Search for the cell housing the specified text and yield its (X, Y) center coordinate. 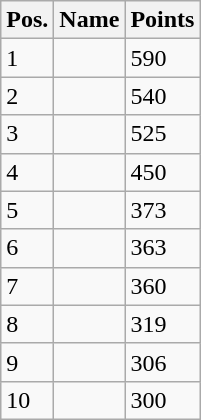
Name (90, 20)
590 (162, 58)
525 (162, 134)
319 (162, 324)
363 (162, 248)
300 (162, 400)
Pos. (28, 20)
8 (28, 324)
2 (28, 96)
306 (162, 362)
450 (162, 172)
10 (28, 400)
6 (28, 248)
1 (28, 58)
4 (28, 172)
5 (28, 210)
360 (162, 286)
Points (162, 20)
7 (28, 286)
373 (162, 210)
540 (162, 96)
3 (28, 134)
9 (28, 362)
